Find where the given text appears and provide that cell's center as (x, y) coordinate. 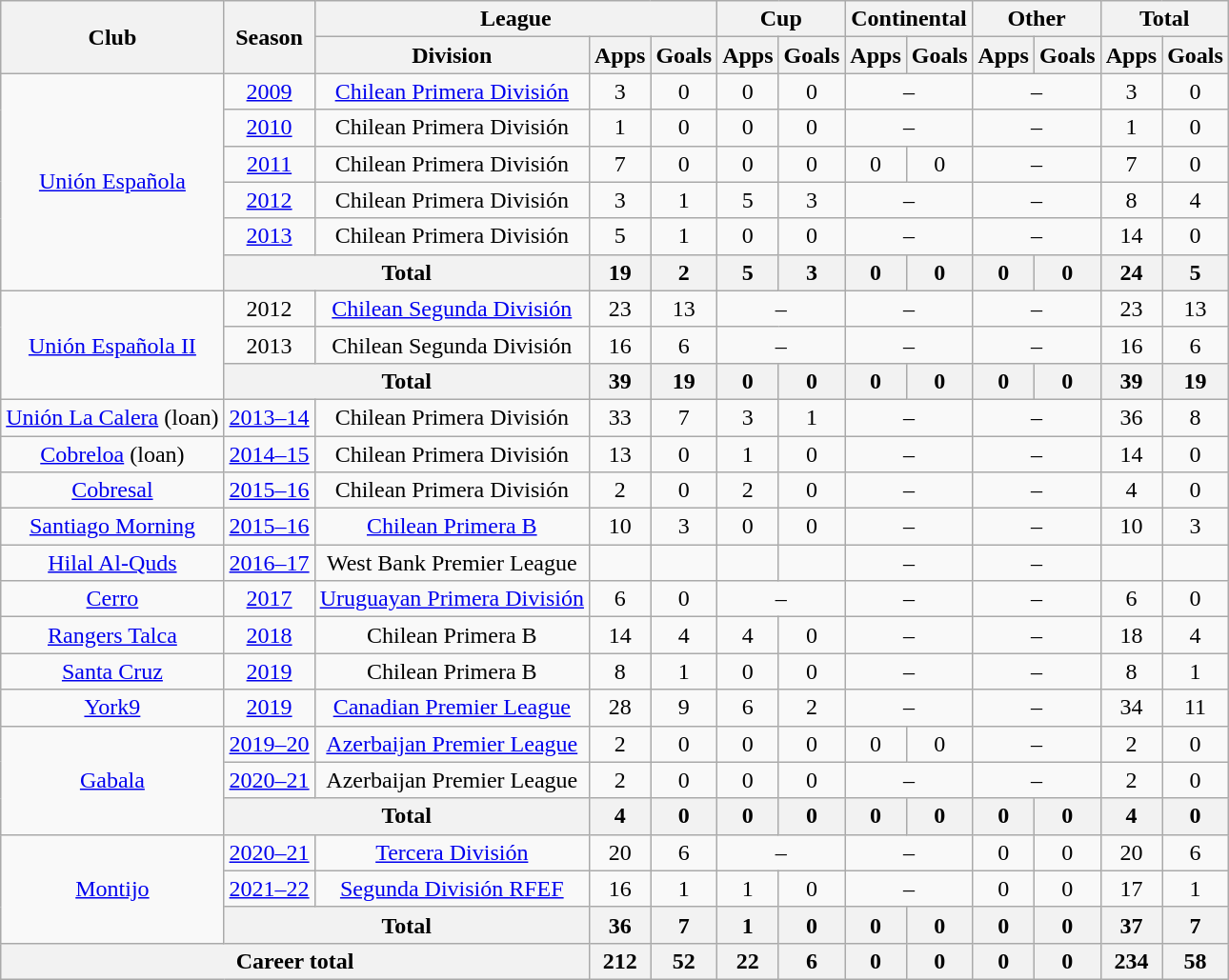
28 (619, 708)
West Bank Premier League (452, 563)
Season (269, 37)
Cerro (112, 599)
11 (1196, 708)
Cup (781, 19)
9 (684, 708)
33 (619, 417)
2019–20 (269, 744)
2016–17 (269, 563)
Other (1037, 19)
Tercera División (452, 852)
Uruguayan Primera División (452, 599)
Unión La Calera (loan) (112, 417)
Canadian Premier League (452, 708)
24 (1131, 272)
Montijo (112, 889)
17 (1131, 889)
212 (619, 961)
2009 (269, 91)
Division (452, 55)
Segunda División RFEF (452, 889)
Santiago Morning (112, 527)
234 (1131, 961)
Cobresal (112, 490)
52 (684, 961)
2013–14 (269, 417)
Club (112, 37)
22 (748, 961)
League (516, 19)
2014–15 (269, 454)
2021–22 (269, 889)
Unión Española II (112, 345)
Santa Cruz (112, 671)
18 (1131, 635)
Gabala (112, 780)
2018 (269, 635)
York9 (112, 708)
Hilal Al-Quds (112, 563)
Career total (295, 961)
2010 (269, 128)
Rangers Talca (112, 635)
2017 (269, 599)
Continental (909, 19)
34 (1131, 708)
58 (1196, 961)
Cobreloa (loan) (112, 454)
2011 (269, 164)
Unión Española (112, 182)
37 (1131, 925)
